Return [x, y] of the center of cell containing provided text 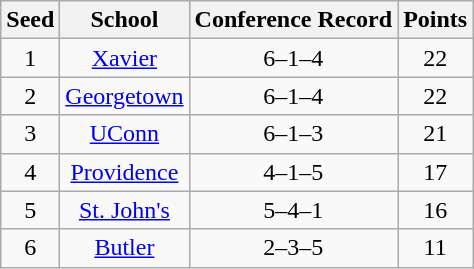
Providence [124, 172]
21 [436, 134]
1 [30, 58]
4 [30, 172]
5 [30, 210]
School [124, 20]
11 [436, 248]
Georgetown [124, 96]
Xavier [124, 58]
St. John's [124, 210]
5–4–1 [294, 210]
3 [30, 134]
Seed [30, 20]
17 [436, 172]
2–3–5 [294, 248]
Conference Record [294, 20]
6–1–3 [294, 134]
2 [30, 96]
UConn [124, 134]
16 [436, 210]
4–1–5 [294, 172]
Butler [124, 248]
6 [30, 248]
Points [436, 20]
